Capture the cell that displays the provided text and extract its (X, Y) central coordinate. 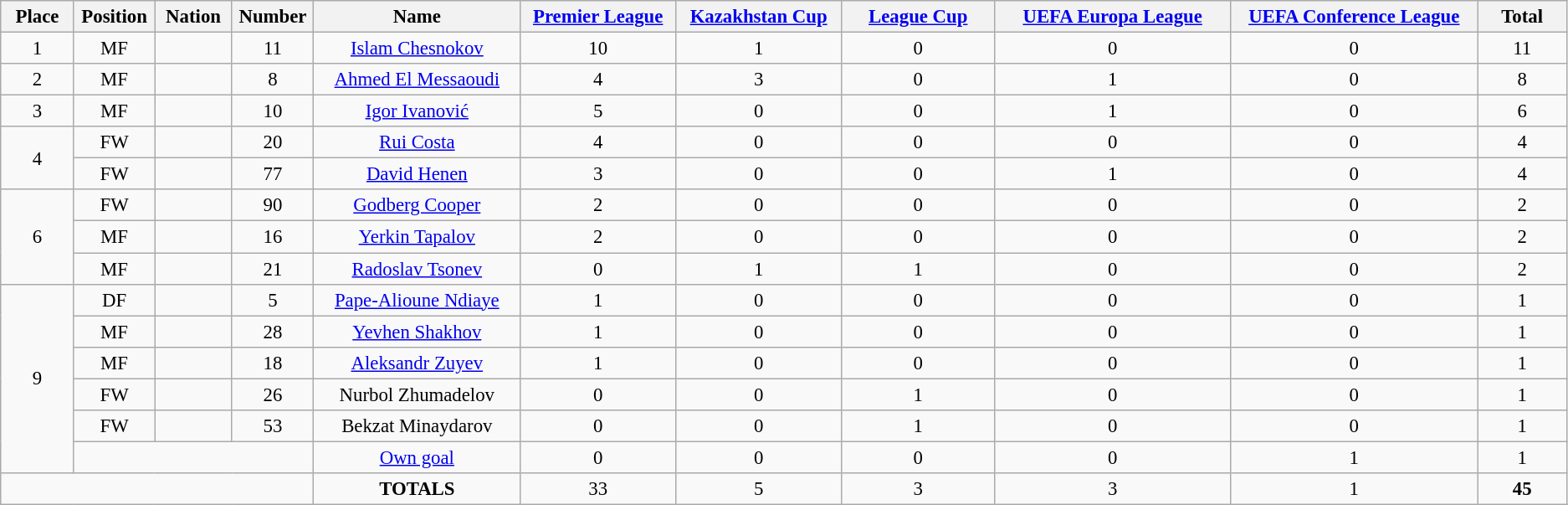
Own goal (417, 457)
Igor Ivanović (417, 111)
UEFA Conference League (1354, 17)
Radoslav Tsonev (417, 269)
League Cup (919, 17)
53 (273, 426)
Name (417, 17)
UEFA Europa League (1113, 17)
Kazakhstan Cup (758, 17)
20 (273, 142)
Yevhen Shakhov (417, 332)
9 (38, 379)
28 (273, 332)
90 (273, 205)
Aleksandr Zuyev (417, 363)
21 (273, 269)
Position (114, 17)
45 (1523, 489)
Ahmed El Messaoudi (417, 80)
16 (273, 237)
18 (273, 363)
Place (38, 17)
Rui Costa (417, 142)
Nurbol Zhumadelov (417, 394)
DF (114, 300)
77 (273, 174)
Godberg Cooper (417, 205)
TOTALS (417, 489)
Premier League (598, 17)
33 (598, 489)
Islam Chesnokov (417, 49)
Nation (193, 17)
26 (273, 394)
Total (1523, 17)
Yerkin Tapalov (417, 237)
Bekzat Minaydarov (417, 426)
Pape-Alioune Ndiaye (417, 300)
David Henen (417, 174)
Number (273, 17)
